Scan for the cell matching the given text and deliver its (X, Y) coordinate at center. 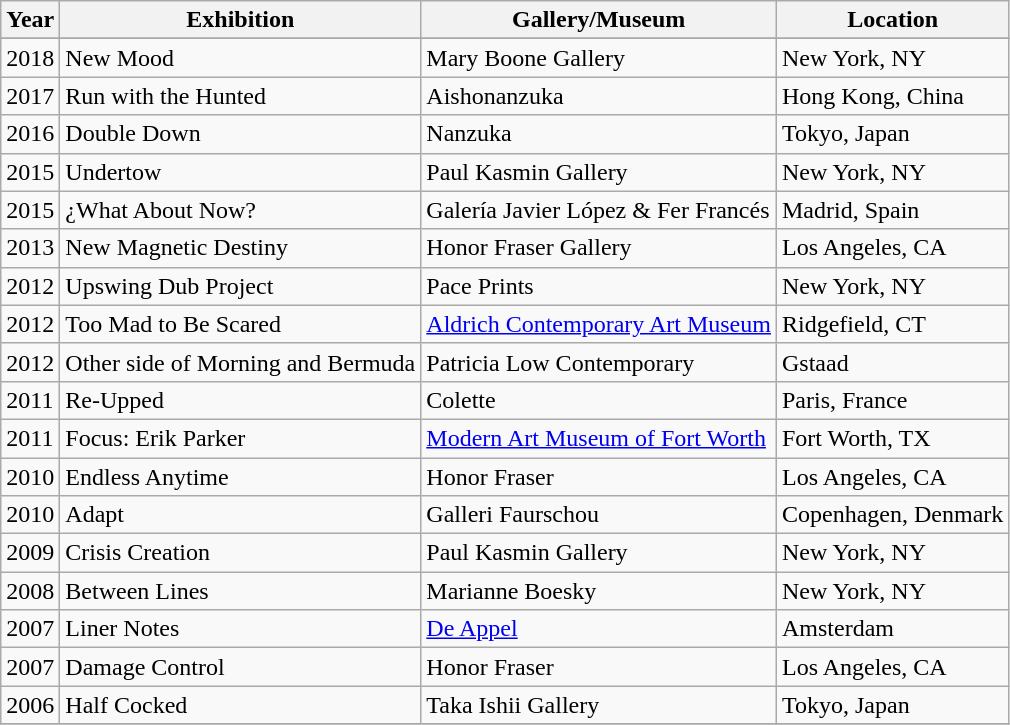
Colette (599, 400)
2017 (30, 96)
Ridgefield, CT (892, 324)
Galleri Faurschou (599, 515)
Adapt (240, 515)
Honor Fraser Gallery (599, 248)
Upswing Dub Project (240, 286)
Taka Ishii Gallery (599, 705)
2009 (30, 553)
2008 (30, 591)
Focus: Erik Parker (240, 438)
Location (892, 20)
Damage Control (240, 667)
Hong Kong, China (892, 96)
New Mood (240, 58)
Paris, France (892, 400)
2013 (30, 248)
Too Mad to Be Scared (240, 324)
Galería Javier López & Fer Francés (599, 210)
Exhibition (240, 20)
New Magnetic Destiny (240, 248)
Gallery/Museum (599, 20)
Aishonanzuka (599, 96)
Liner Notes (240, 629)
Marianne Boesky (599, 591)
Half Cocked (240, 705)
2016 (30, 134)
2006 (30, 705)
De Appel (599, 629)
Double Down (240, 134)
Nanzuka (599, 134)
Gstaad (892, 362)
Other side of Morning and Bermuda (240, 362)
Crisis Creation (240, 553)
Modern Art Museum of Fort Worth (599, 438)
Madrid, Spain (892, 210)
Endless Anytime (240, 477)
Undertow (240, 172)
Pace Prints (599, 286)
Between Lines (240, 591)
Aldrich Contemporary Art Museum (599, 324)
Amsterdam (892, 629)
Patricia Low Contemporary (599, 362)
¿What About Now? (240, 210)
Mary Boone Gallery (599, 58)
Re-Upped (240, 400)
Fort Worth, TX (892, 438)
Copenhagen, Denmark (892, 515)
Run with the Hunted (240, 96)
2018 (30, 58)
Year (30, 20)
